Output the [X, Y] coordinate of the center of the cell containing the given text.  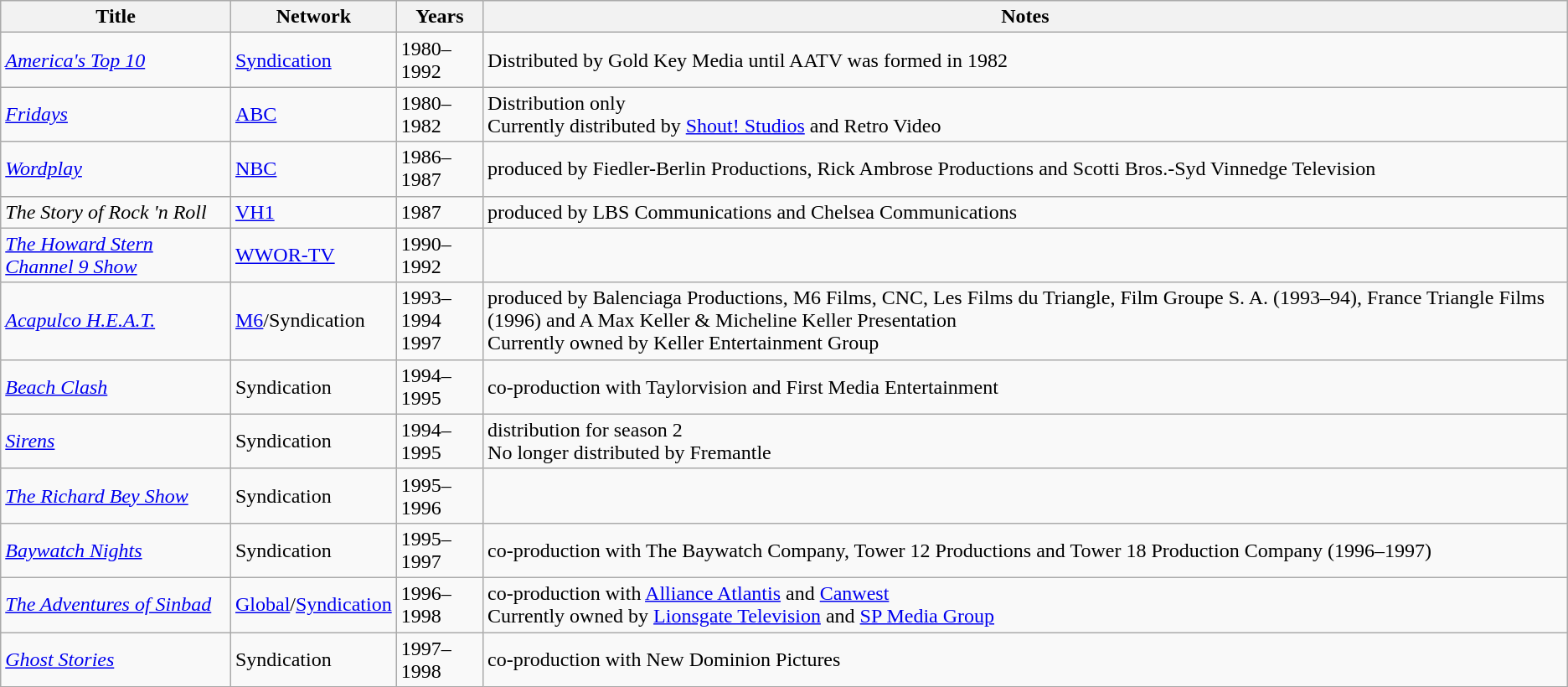
co-production with Alliance Atlantis and CanwestCurrently owned by Lionsgate Television and SP Media Group [1025, 605]
1987 [439, 212]
1993–19941997 [439, 321]
The Story of Rock 'n Roll [116, 212]
ABC [313, 114]
Global/Syndication [313, 605]
Beach Clash [116, 387]
produced by LBS Communications and Chelsea Communications [1025, 212]
The Howard Stern Channel 9 Show [116, 255]
Notes [1025, 17]
co-production with Taylorvision and First Media Entertainment [1025, 387]
NBC [313, 169]
Acapulco H.E.A.T. [116, 321]
Distribution onlyCurrently distributed by Shout! Studios and Retro Video [1025, 114]
1980–1992 [439, 60]
America's Top 10 [116, 60]
distribution for season 2No longer distributed by Fremantle [1025, 441]
1997–1998 [439, 659]
VH1 [313, 212]
Fridays [116, 114]
co-production with The Baywatch Company, Tower 12 Productions and Tower 18 Production Company (1996–1997) [1025, 550]
1980–1982 [439, 114]
1995–1996 [439, 496]
Sirens [116, 441]
produced by Fiedler-Berlin Productions, Rick Ambrose Productions and Scotti Bros.-Syd Vinnedge Television [1025, 169]
Ghost Stories [116, 659]
1986–1987 [439, 169]
The Adventures of Sinbad [116, 605]
Distributed by Gold Key Media until AATV was formed in 1982 [1025, 60]
1995–1997 [439, 550]
Years [439, 17]
1996–1998 [439, 605]
Baywatch Nights [116, 550]
WWOR-TV [313, 255]
M6/Syndication [313, 321]
co-production with New Dominion Pictures [1025, 659]
Network [313, 17]
The Richard Bey Show [116, 496]
Wordplay [116, 169]
Title [116, 17]
1990–1992 [439, 255]
